Determine the (X, Y) coordinate at the center of the cell enclosing the given text.  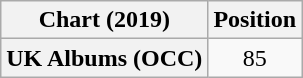
UK Albums (OCC) (104, 58)
85 (255, 58)
Chart (2019) (104, 20)
Position (255, 20)
